Locate the cell with the specified text and output its (x, y) center coordinate. 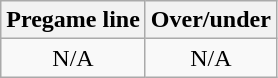
Pregame line (74, 20)
Over/under (210, 20)
